Extract the (X, Y) coordinate from the center of the cell holding the provided text.  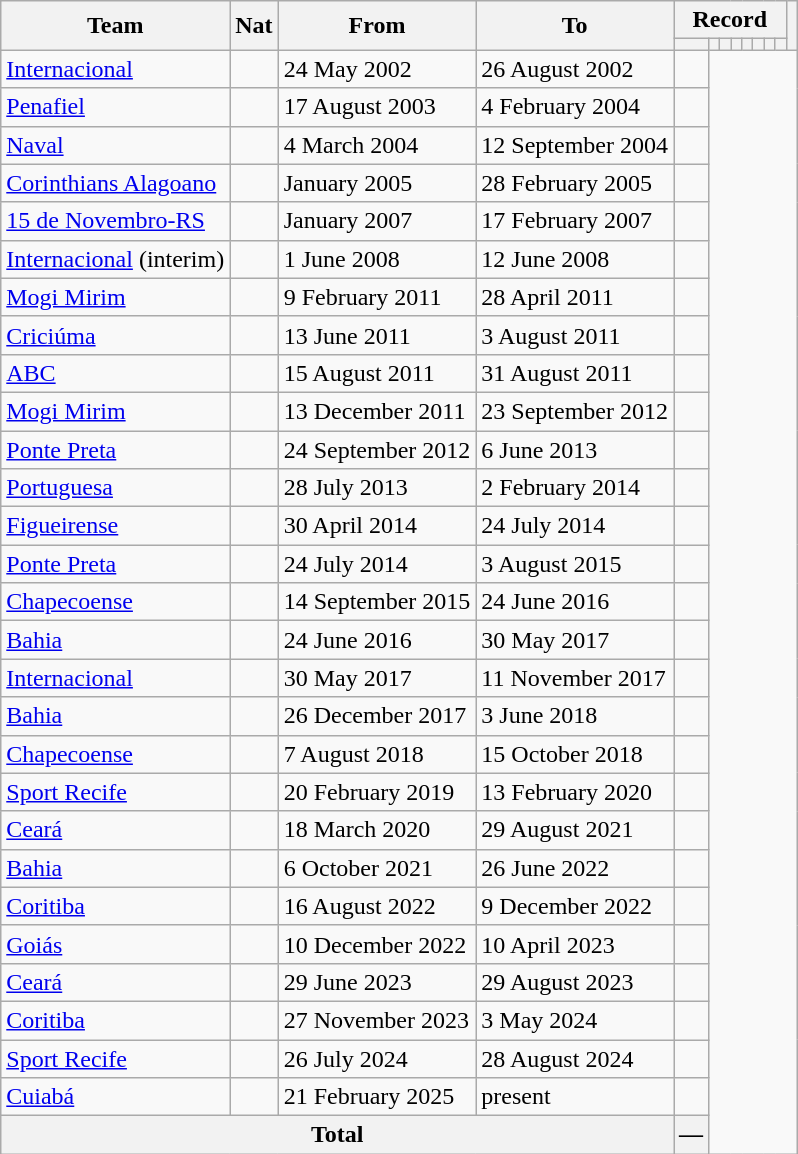
17 August 2003 (377, 107)
Naval (116, 145)
Total (338, 1135)
7 August 2018 (377, 754)
3 June 2018 (575, 716)
18 March 2020 (377, 830)
28 February 2005 (575, 183)
4 February 2004 (575, 107)
26 July 2024 (377, 1059)
20 February 2019 (377, 792)
12 September 2004 (575, 145)
Penafiel (116, 107)
29 August 2021 (575, 830)
21 February 2025 (377, 1097)
3 May 2024 (575, 1020)
28 August 2024 (575, 1059)
present (575, 1097)
15 August 2011 (377, 373)
10 December 2022 (377, 944)
24 September 2012 (377, 449)
29 June 2023 (377, 982)
January 2005 (377, 183)
— (692, 1135)
26 August 2002 (575, 69)
29 August 2023 (575, 982)
Portuguesa (116, 488)
10 April 2023 (575, 944)
From (377, 26)
Criciúma (116, 335)
13 June 2011 (377, 335)
Record (730, 20)
3 August 2015 (575, 564)
Figueirense (116, 526)
27 November 2023 (377, 1020)
9 December 2022 (575, 906)
31 August 2011 (575, 373)
26 December 2017 (377, 716)
30 April 2014 (377, 526)
Corinthians Alagoano (116, 183)
13 February 2020 (575, 792)
17 February 2007 (575, 221)
23 September 2012 (575, 411)
6 June 2013 (575, 449)
January 2007 (377, 221)
Goiás (116, 944)
Team (116, 26)
28 April 2011 (575, 297)
4 March 2004 (377, 145)
26 June 2022 (575, 868)
2 February 2014 (575, 488)
1 June 2008 (377, 259)
To (575, 26)
ABC (116, 373)
Cuiabá (116, 1097)
Internacional (interim) (116, 259)
12 June 2008 (575, 259)
15 October 2018 (575, 754)
24 May 2002 (377, 69)
14 September 2015 (377, 602)
28 July 2013 (377, 488)
13 December 2011 (377, 411)
16 August 2022 (377, 906)
9 February 2011 (377, 297)
Nat (254, 26)
15 de Novembro-RS (116, 221)
11 November 2017 (575, 678)
3 August 2011 (575, 335)
6 October 2021 (377, 868)
